Find where the given text appears and provide that cell's center as (X, Y) coordinate. 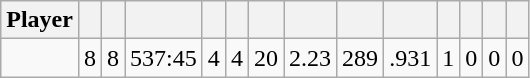
20 (266, 58)
.931 (410, 58)
Player (40, 20)
289 (360, 58)
537:45 (164, 58)
1 (448, 58)
2.23 (310, 58)
